Determine the (x, y) coordinate at the center of the cell enclosing the given text.  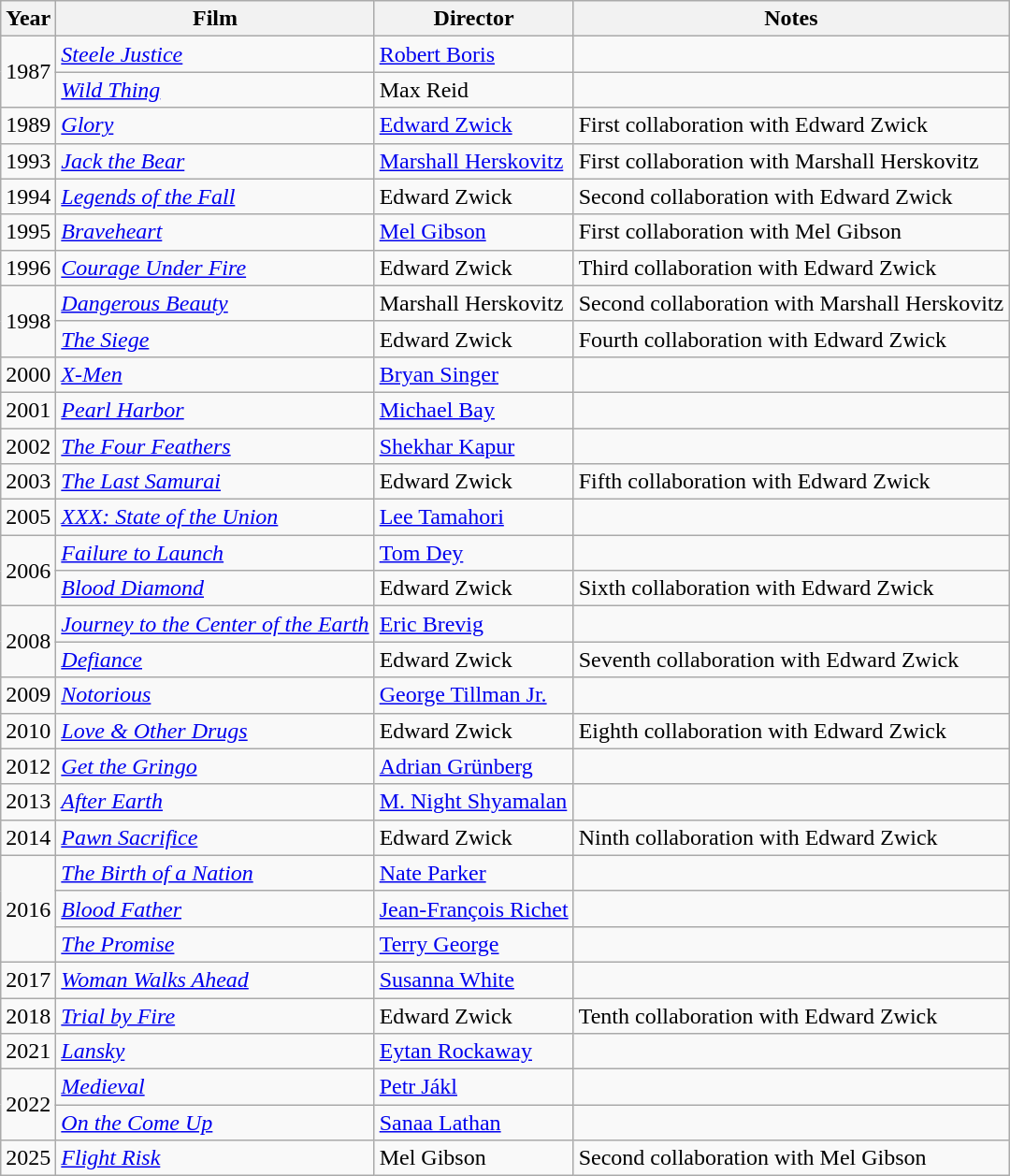
1995 (28, 232)
Shekhar Kapur (473, 446)
Max Reid (473, 90)
Fourth collaboration with Edward Zwick (791, 339)
Blood Diamond (215, 588)
The Siege (215, 339)
Get the Gringo (215, 766)
Trial by Fire (215, 1015)
Ninth collaboration with Edward Zwick (791, 837)
1994 (28, 196)
Petr Jákl (473, 1087)
On the Come Up (215, 1123)
Second collaboration with Marshall Herskovitz (791, 303)
Tenth collaboration with Edward Zwick (791, 1015)
Fifth collaboration with Edward Zwick (791, 482)
First collaboration with Edward Zwick (791, 125)
2001 (28, 410)
Lansky (215, 1052)
Film (215, 19)
2003 (28, 482)
2018 (28, 1015)
Dangerous Beauty (215, 303)
Eytan Rockaway (473, 1052)
Courage Under Fire (215, 268)
Notes (791, 19)
Tom Dey (473, 553)
Notorious (215, 695)
Terry George (473, 944)
Eighth collaboration with Edward Zwick (791, 731)
Defiance (215, 660)
Journey to the Center of the Earth (215, 624)
The Birth of a Nation (215, 873)
The Promise (215, 944)
2014 (28, 837)
George Tillman Jr. (473, 695)
X-Men (215, 374)
Jean-François Richet (473, 908)
1996 (28, 268)
Woman Walks Ahead (215, 980)
Sanaa Lathan (473, 1123)
Jack the Bear (215, 161)
2013 (28, 802)
Susanna White (473, 980)
2010 (28, 731)
1993 (28, 161)
2009 (28, 695)
2021 (28, 1052)
Pawn Sacrifice (215, 837)
Third collaboration with Edward Zwick (791, 268)
Second collaboration with Mel Gibson (791, 1158)
Braveheart (215, 232)
Glory (215, 125)
2016 (28, 908)
The Last Samurai (215, 482)
Michael Bay (473, 410)
Flight Risk (215, 1158)
After Earth (215, 802)
XXX: State of the Union (215, 517)
2012 (28, 766)
2022 (28, 1105)
2000 (28, 374)
Seventh collaboration with Edward Zwick (791, 660)
Steele Justice (215, 54)
2025 (28, 1158)
2017 (28, 980)
1998 (28, 321)
1989 (28, 125)
2008 (28, 642)
Love & Other Drugs (215, 731)
Nate Parker (473, 873)
First collaboration with Mel Gibson (791, 232)
Director (473, 19)
Year (28, 19)
Medieval (215, 1087)
The Four Feathers (215, 446)
First collaboration with Marshall Herskovitz (791, 161)
Adrian Grünberg (473, 766)
2002 (28, 446)
Pearl Harbor (215, 410)
Second collaboration with Edward Zwick (791, 196)
Legends of the Fall (215, 196)
1987 (28, 72)
Blood Father (215, 908)
Wild Thing (215, 90)
Lee Tamahori (473, 517)
Eric Brevig (473, 624)
Bryan Singer (473, 374)
2005 (28, 517)
2006 (28, 571)
Robert Boris (473, 54)
Failure to Launch (215, 553)
Sixth collaboration with Edward Zwick (791, 588)
M. Night Shyamalan (473, 802)
